Provide the [x, y] coordinate of the cell's center where the given text is located.  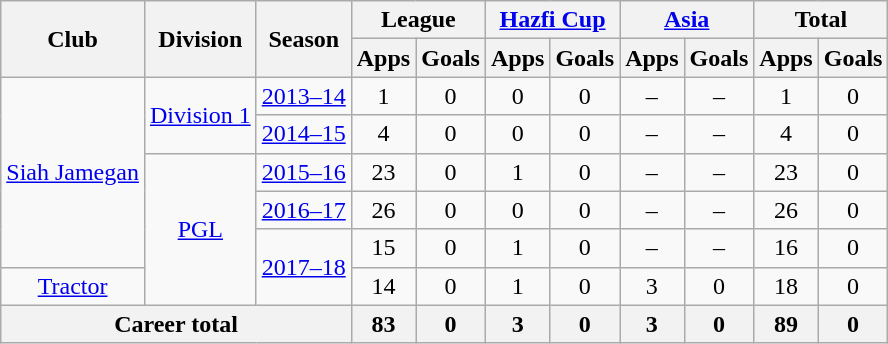
14 [383, 286]
2014–15 [304, 134]
PGL [200, 229]
Tractor [73, 286]
2017–18 [304, 267]
18 [786, 286]
Hazfi Cup [552, 20]
89 [786, 324]
16 [786, 248]
Asia [687, 20]
League [418, 20]
83 [383, 324]
Total [821, 20]
Career total [176, 324]
Season [304, 39]
2016–17 [304, 210]
15 [383, 248]
Division 1 [200, 115]
Siah Jamegan [73, 172]
2015–16 [304, 172]
Division [200, 39]
2013–14 [304, 96]
Club [73, 39]
